Scan for the cell matching the given text and deliver its [X, Y] coordinate at center. 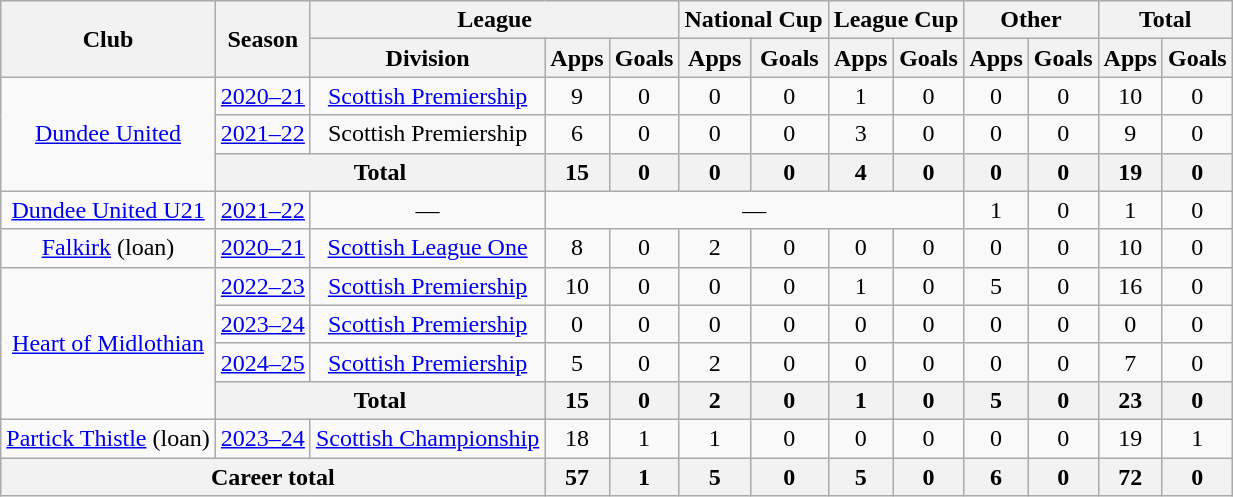
Partick Thistle (loan) [108, 438]
Club [108, 39]
Season [262, 39]
Division [427, 58]
Falkirk (loan) [108, 248]
League Cup [896, 20]
2022–23 [262, 286]
57 [577, 477]
3 [860, 134]
7 [1130, 362]
4 [860, 172]
Dundee United U21 [108, 210]
League [494, 20]
National Cup [754, 20]
16 [1130, 286]
2024–25 [262, 362]
Other [1031, 20]
Scottish Championship [427, 438]
Dundee United [108, 134]
8 [577, 248]
23 [1130, 400]
18 [577, 438]
72 [1130, 477]
Career total [273, 477]
Scottish League One [427, 248]
Heart of Midlothian [108, 343]
